Detect which cell encompasses the target text, then output its [X, Y] center coordinate. 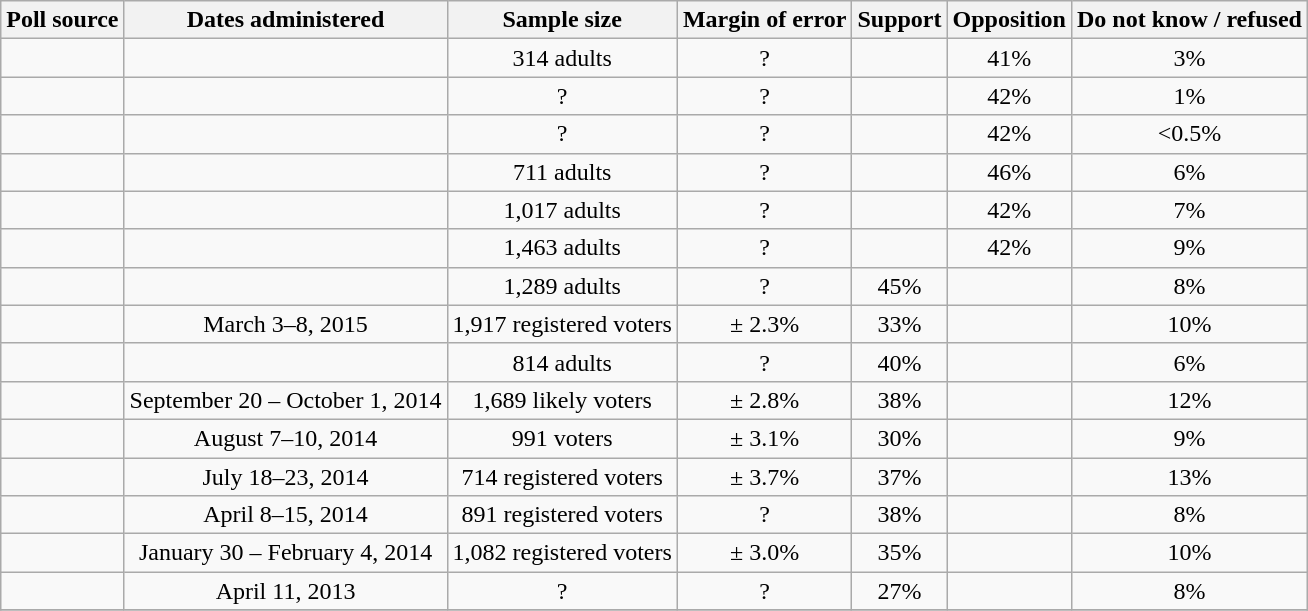
1,017 adults [562, 210]
30% [900, 438]
37% [900, 477]
1,289 adults [562, 286]
46% [1009, 172]
± 3.7% [764, 477]
13% [1189, 477]
Margin of error [764, 20]
Dates administered [286, 20]
1,082 registered voters [562, 553]
January 30 – February 4, 2014 [286, 553]
41% [1009, 58]
September 20 – October 1, 2014 [286, 400]
7% [1189, 210]
27% [900, 591]
1,917 registered voters [562, 324]
March 3–8, 2015 [286, 324]
891 registered voters [562, 515]
± 2.8% [764, 400]
<0.5% [1189, 134]
711 adults [562, 172]
1,463 adults [562, 248]
314 adults [562, 58]
Support [900, 20]
April 11, 2013 [286, 591]
33% [900, 324]
991 voters [562, 438]
Sample size [562, 20]
1% [1189, 96]
Poll source [62, 20]
714 registered voters [562, 477]
12% [1189, 400]
August 7–10, 2014 [286, 438]
July 18–23, 2014 [286, 477]
3% [1189, 58]
45% [900, 286]
814 adults [562, 362]
± 3.0% [764, 553]
April 8–15, 2014 [286, 515]
35% [900, 553]
Opposition [1009, 20]
1,689 likely voters [562, 400]
40% [900, 362]
± 3.1% [764, 438]
± 2.3% [764, 324]
Do not know / refused [1189, 20]
